Return the (x, y) coordinate for the center point of the cell that contains the specified text.  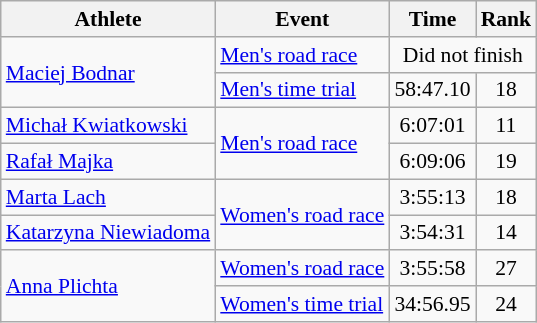
Rank (506, 19)
Women's time trial (302, 304)
3:54:31 (432, 233)
27 (506, 269)
Time (432, 19)
Men's time trial (302, 90)
Athlete (108, 19)
6:09:06 (432, 162)
6:07:01 (432, 126)
Event (302, 19)
Katarzyna Niewiadoma (108, 233)
3:55:13 (432, 197)
14 (506, 233)
Rafał Majka (108, 162)
Michał Kwiatkowski (108, 126)
19 (506, 162)
Anna Plichta (108, 286)
24 (506, 304)
11 (506, 126)
58:47.10 (432, 90)
Maciej Bodnar (108, 72)
3:55:58 (432, 269)
34:56.95 (432, 304)
Did not finish (462, 55)
Marta Lach (108, 197)
